Return (x, y) of the center of cell containing provided text 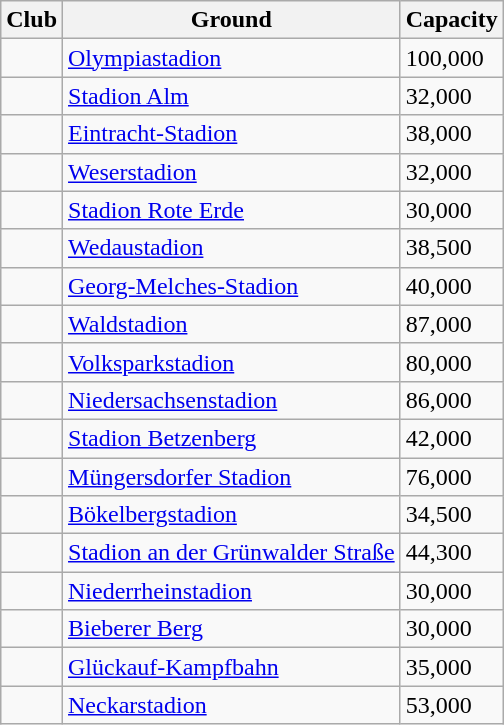
Stadion Alm (232, 96)
80,000 (452, 362)
42,000 (452, 438)
Ground (232, 20)
Waldstadion (232, 324)
87,000 (452, 324)
35,000 (452, 667)
44,300 (452, 553)
Georg-Melches-Stadion (232, 286)
Bieberer Berg (232, 629)
Olympiastadion (232, 58)
Weserstadion (232, 172)
Niederrheinstadion (232, 591)
100,000 (452, 58)
40,000 (452, 286)
Wedaustadion (232, 248)
Volksparkstadion (232, 362)
Müngersdorfer Stadion (232, 477)
Stadion Betzenberg (232, 438)
Eintracht-Stadion (232, 134)
Stadion Rote Erde (232, 210)
Stadion an der Grünwalder Straße (232, 553)
Neckarstadion (232, 705)
Bökelbergstadion (232, 515)
38,000 (452, 134)
34,500 (452, 515)
53,000 (452, 705)
76,000 (452, 477)
Club (32, 20)
86,000 (452, 400)
Glückauf-Kampfbahn (232, 667)
Niedersachsenstadion (232, 400)
38,500 (452, 248)
Capacity (452, 20)
